Pinpoint the cell where the given text exists, returning its [x, y] midpoint coordinate. 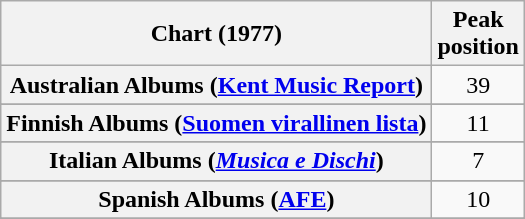
11 [478, 123]
Peak position [478, 34]
Spanish Albums (AFE) [216, 199]
10 [478, 199]
39 [478, 85]
Finnish Albums (Suomen virallinen lista) [216, 123]
Australian Albums (Kent Music Report) [216, 85]
Italian Albums (Musica e Dischi) [216, 161]
7 [478, 161]
Chart (1977) [216, 34]
